Output the (X, Y) coordinate of the center of the cell containing the given text.  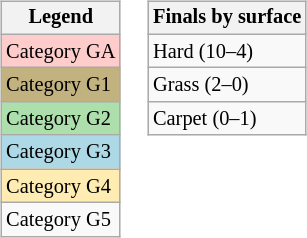
Category G2 (60, 119)
Hard (10–4) (227, 51)
Category G3 (60, 152)
Category G5 (60, 220)
Carpet (0–1) (227, 119)
Category G4 (60, 186)
Legend (60, 18)
Category GA (60, 51)
Finals by surface (227, 18)
Category G1 (60, 85)
Grass (2–0) (227, 85)
